Find where the given text appears and provide that cell's center as (x, y) coordinate. 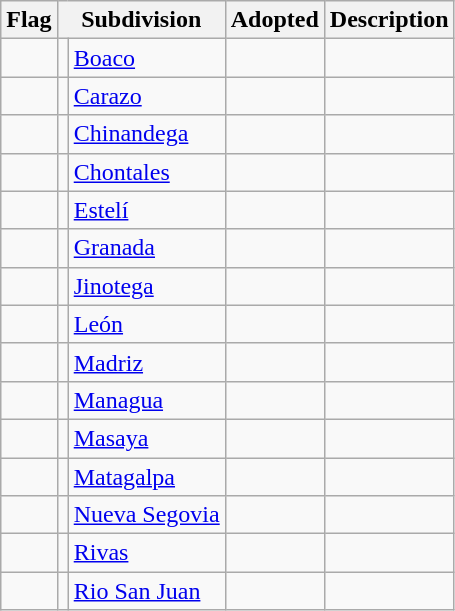
León (146, 324)
Masaya (146, 438)
Chontales (146, 172)
Managua (146, 400)
Madriz (146, 362)
Matagalpa (146, 477)
Nueva Segovia (146, 515)
Chinandega (146, 134)
Rivas (146, 553)
Adopted (274, 20)
Carazo (146, 96)
Boaco (146, 58)
Flag (29, 20)
Rio San Juan (146, 591)
Granada (146, 248)
Description (389, 20)
Jinotega (146, 286)
Estelí (146, 210)
Subdivision (141, 20)
